Return (X, Y) of the center of cell containing provided text 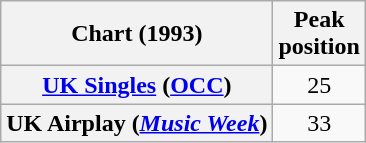
UK Singles (OCC) (137, 85)
33 (319, 123)
UK Airplay (Music Week) (137, 123)
Peakposition (319, 34)
25 (319, 85)
Chart (1993) (137, 34)
